Find where the given text appears and provide that cell's center as (x, y) coordinate. 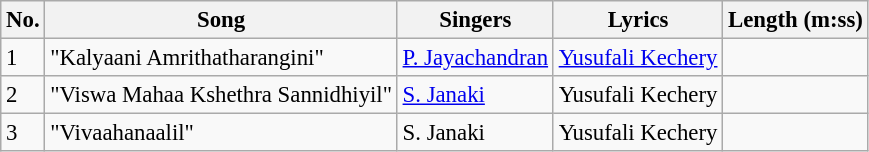
3 (23, 133)
"Viswa Mahaa Kshethra Sannidhiyil" (221, 95)
Length (m:ss) (796, 20)
2 (23, 95)
Song (221, 20)
1 (23, 58)
Lyrics (638, 20)
No. (23, 20)
P. Jayachandran (475, 58)
"Kalyaani Amrithatharangini" (221, 58)
Singers (475, 20)
"Vivaahanaalil" (221, 133)
